Determine the [X, Y] coordinate at the center of the cell enclosing the given text.  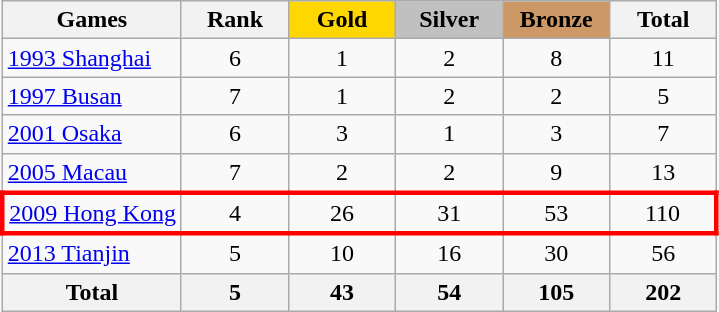
1993 Shanghai [92, 58]
10 [342, 254]
Bronze [556, 20]
Gold [342, 20]
Games [92, 20]
2001 Osaka [92, 134]
2005 Macau [92, 173]
30 [556, 254]
53 [556, 214]
2013 Tianjin [92, 254]
202 [664, 292]
31 [450, 214]
8 [556, 58]
11 [664, 58]
43 [342, 292]
26 [342, 214]
16 [450, 254]
110 [664, 214]
1997 Busan [92, 96]
Rank [234, 20]
56 [664, 254]
105 [556, 292]
2009 Hong Kong [92, 214]
4 [234, 214]
13 [664, 173]
Silver [450, 20]
9 [556, 173]
54 [450, 292]
